Capture the cell that displays the provided text and extract its (X, Y) central coordinate. 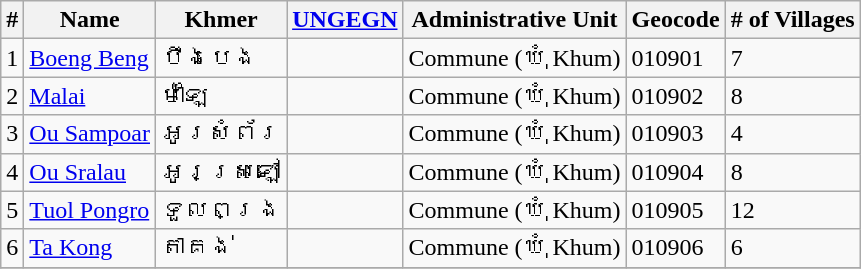
អូរស្រឡៅ (222, 172)
010903 (676, 134)
UNGEGN (345, 20)
អូរសំព័រ (222, 134)
# of Villages (792, 20)
ទួលពង្រ (222, 210)
Ou Sralau (90, 172)
12 (792, 210)
តាគង់ (222, 248)
Khmer (222, 20)
010905 (676, 210)
010904 (676, 172)
010901 (676, 58)
Geocode (676, 20)
5 (12, 210)
Administrative Unit (514, 20)
1 (12, 58)
7 (792, 58)
Name (90, 20)
3 (12, 134)
Tuol Pongro (90, 210)
Ou Sampoar (90, 134)
010902 (676, 96)
010906 (676, 248)
បឹងបេង (222, 58)
Boeng Beng (90, 58)
Ta Kong (90, 248)
# (12, 20)
2 (12, 96)
Malai (90, 96)
ម៉ាឡៃ (222, 96)
